Capture the cell that displays the provided text and extract its [x, y] central coordinate. 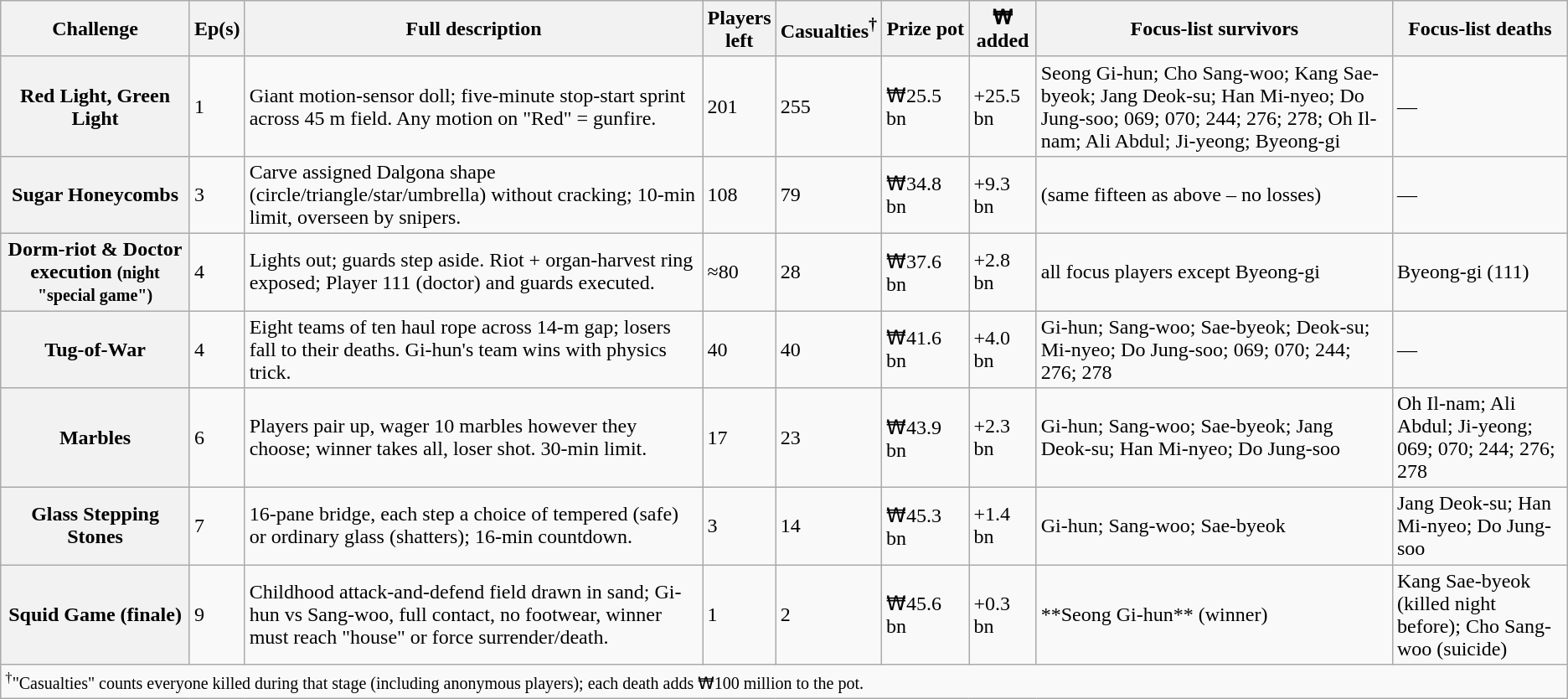
Prize pot [926, 28]
₩45.3 bn [926, 526]
+0.3 bn [1003, 615]
all focus players except Byeong-gi [1215, 272]
Playersleft [739, 28]
(same fifteen as above – no losses) [1215, 194]
79 [828, 194]
+25.5 bn [1003, 106]
₩45.6 bn [926, 615]
Giant motion-sensor doll; five-minute stop-start sprint across 45 m field. Any motion on "Red" = gunfire. [474, 106]
Kang Sae-byeok (killed night before); Cho Sang-woo (suicide) [1479, 615]
₩43.9 bn [926, 438]
9 [217, 615]
Gi-hun; Sang-woo; Sae-byeok [1215, 526]
Casualties† [828, 28]
Focus-list deaths [1479, 28]
**Seong Gi-hun** (winner) [1215, 615]
₩37.6 bn [926, 272]
Marbles [95, 438]
₩34.8 bn [926, 194]
Red Light, Green Light [95, 106]
Jang Deok-su; Han Mi-nyeo; Do Jung-soo [1479, 526]
255 [828, 106]
2 [828, 615]
≈80 [739, 272]
23 [828, 438]
Oh Il-nam; Ali Abdul; Ji-yeong; 069; 070; 244; 276; 278 [1479, 438]
+9.3 bn [1003, 194]
Squid Game (finale) [95, 615]
14 [828, 526]
Childhood attack-and-defend field drawn in sand; Gi-hun vs Sang-woo, full contact, no footwear, winner must reach "house" or force surrender/death. [474, 615]
7 [217, 526]
16-pane bridge, each step a choice of tempered (safe) or ordinary glass (shatters); 16-min countdown. [474, 526]
Glass Stepping Stones [95, 526]
108 [739, 194]
+4.0 bn [1003, 349]
+2.8 bn [1003, 272]
Gi-hun; Sang-woo; Sae-byeok; Deok-su; Mi-nyeo; Do Jung-soo; 069; 070; 244; 276; 278 [1215, 349]
Sugar Honeycombs [95, 194]
6 [217, 438]
17 [739, 438]
Dorm-riot & Doctor execution (night "special game") [95, 272]
+1.4 bn [1003, 526]
Carve assigned Dalgona shape (circle/triangle/star/umbrella) without cracking; 10-min limit, overseen by snipers. [474, 194]
Byeong-gi (111) [1479, 272]
Tug-of-War [95, 349]
Ep(s) [217, 28]
Lights out; guards step aside. Riot + organ-harvest ring exposed; Player 111 (doctor) and guards executed. [474, 272]
201 [739, 106]
₩25.5 bn [926, 106]
₩ added [1003, 28]
†"Casualties" counts everyone killed during that stage (including anonymous players); each death adds ₩100 million to the pot. [784, 681]
Eight teams of ten haul rope across 14-m gap; losers fall to their deaths. Gi-hun's team wins with physics trick. [474, 349]
Gi-hun; Sang-woo; Sae-byeok; Jang Deok-su; Han Mi-nyeo; Do Jung-soo [1215, 438]
+2.3 bn [1003, 438]
Challenge [95, 28]
28 [828, 272]
Players pair up, wager 10 marbles however they choose; winner takes all, loser shot. 30-min limit. [474, 438]
₩41.6 bn [926, 349]
Focus-list survivors [1215, 28]
Full description [474, 28]
